Extract the (X, Y) coordinate from the center of the cell holding the provided text.  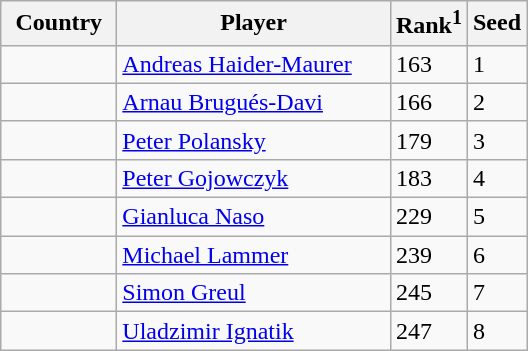
Peter Polansky (254, 140)
1 (496, 64)
Simon Greul (254, 293)
3 (496, 140)
Player (254, 24)
5 (496, 217)
7 (496, 293)
2 (496, 102)
183 (428, 178)
Country (59, 24)
Arnau Brugués-Davi (254, 102)
Gianluca Naso (254, 217)
Peter Gojowczyk (254, 178)
166 (428, 102)
179 (428, 140)
239 (428, 255)
Rank1 (428, 24)
229 (428, 217)
6 (496, 255)
4 (496, 178)
Uladzimir Ignatik (254, 331)
247 (428, 331)
Seed (496, 24)
Michael Lammer (254, 255)
245 (428, 293)
8 (496, 331)
163 (428, 64)
Andreas Haider-Maurer (254, 64)
